Output the [X, Y] coordinate of the center of the cell containing the given text.  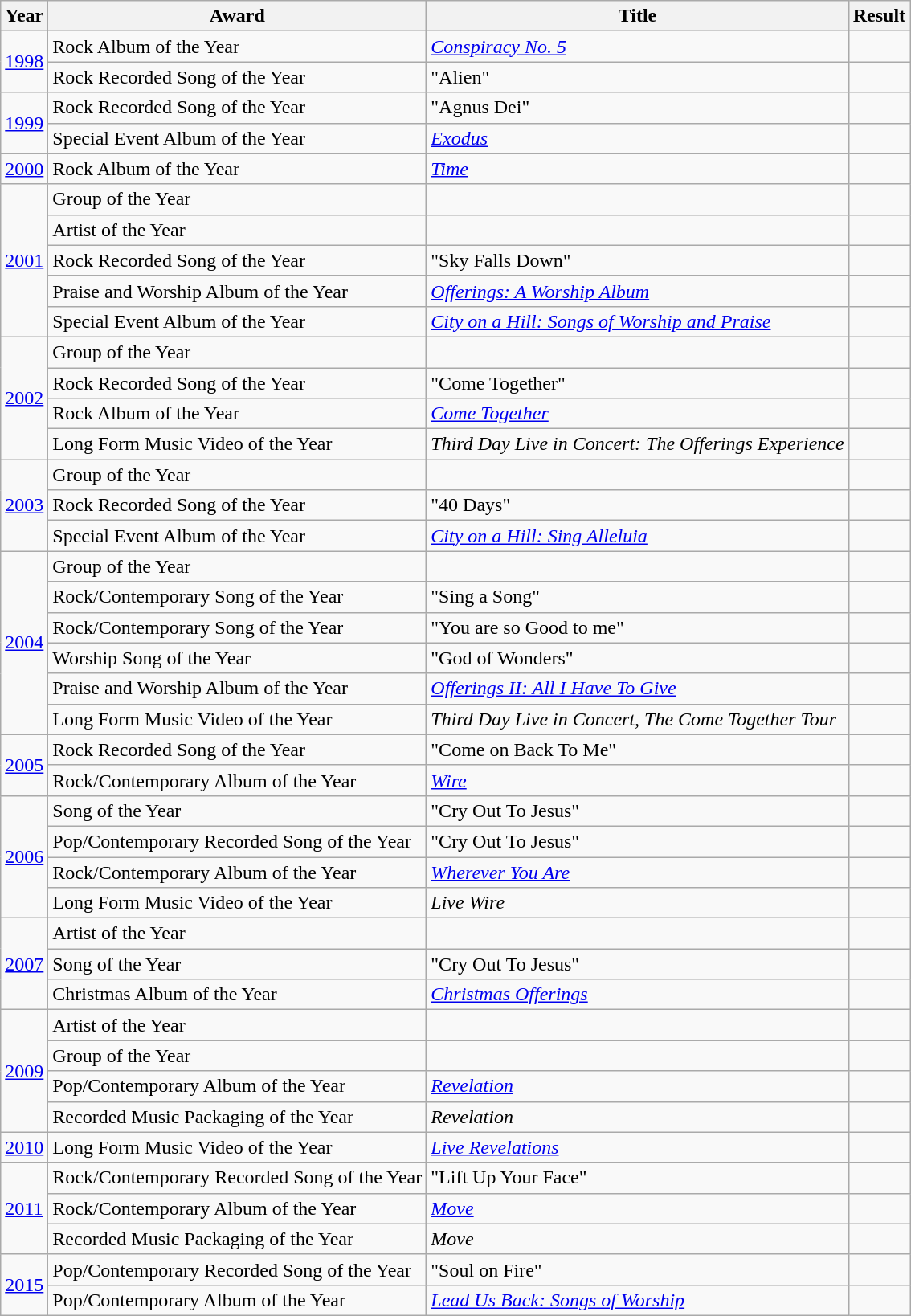
2015 [24, 1285]
"Soul on Fire" [638, 1269]
1999 [24, 123]
2002 [24, 398]
Offerings II: All I Have To Give [638, 689]
2007 [24, 964]
Third Day Live in Concert, The Come Together Tour [638, 719]
1998 [24, 62]
2011 [24, 1208]
"You are so Good to me" [638, 627]
City on a Hill: Sing Alleluia [638, 536]
"Alien" [638, 77]
Third Day Live in Concert: The Offerings Experience [638, 444]
Offerings: A Worship Album [638, 291]
Wherever You Are [638, 872]
"Sing a Song" [638, 597]
Exodus [638, 138]
City on a Hill: Songs of Worship and Praise [638, 321]
"Come Together" [638, 383]
"Come on Back To Me" [638, 750]
2004 [24, 643]
2010 [24, 1147]
Wire [638, 780]
"Lift Up Your Face" [638, 1178]
2006 [24, 856]
Conspiracy No. 5 [638, 47]
Rock/Contemporary Recorded Song of the Year [238, 1178]
Come Together [638, 414]
"Sky Falls Down" [638, 260]
Lead Us Back: Songs of Worship [638, 1300]
"Agnus Dei" [638, 108]
"40 Days" [638, 505]
2000 [24, 169]
Result [879, 16]
Live Revelations [638, 1147]
Year [24, 16]
Title [638, 16]
2009 [24, 1071]
"God of Wonders" [638, 658]
Christmas Album of the Year [238, 995]
Live Wire [638, 903]
Christmas Offerings [638, 995]
2001 [24, 260]
2005 [24, 765]
Worship Song of the Year [238, 658]
Award [238, 16]
Time [638, 169]
2003 [24, 505]
